From the cell containing the given text, extract its center point as [x, y] coordinate. 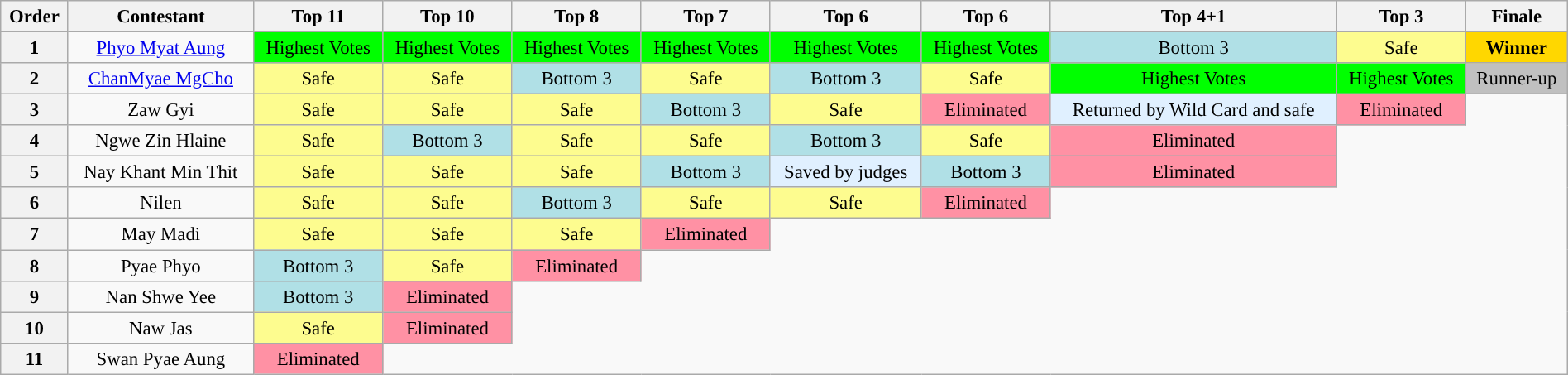
2 [35, 79]
Naw Jas [160, 328]
9 [35, 296]
Top 3 [1401, 17]
11 [35, 358]
6 [35, 203]
8 [35, 266]
Winner [1517, 48]
1 [35, 48]
Order [35, 17]
Contestant [160, 17]
Runner-up [1517, 79]
Phyo Myat Aung [160, 48]
10 [35, 328]
7 [35, 234]
4 [35, 141]
Nay Khant Min Thit [160, 172]
Finale [1517, 17]
Ngwe Zin Hlaine [160, 141]
Swan Pyae Aung [160, 358]
Nan Shwe Yee [160, 296]
5 [35, 172]
Saved by judges [845, 172]
Returned by Wild Card and safe [1193, 110]
ChanMyae MgCho [160, 79]
Zaw Gyi [160, 110]
Nilen [160, 203]
May Madi [160, 234]
Top 4+1 [1193, 17]
Top 7 [705, 17]
3 [35, 110]
Top 8 [576, 17]
Top 11 [318, 17]
Pyae Phyo [160, 266]
Top 10 [447, 17]
